Detect which cell encompasses the target text, then output its [X, Y] center coordinate. 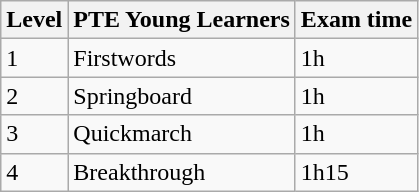
Breakthrough [182, 172]
2 [34, 96]
4 [34, 172]
Quickmarch [182, 134]
Level [34, 20]
3 [34, 134]
Springboard [182, 96]
PTE Young Learners [182, 20]
Exam time [356, 20]
Firstwords [182, 58]
1h15 [356, 172]
1 [34, 58]
